Detect which cell encompasses the target text, then output its (x, y) center coordinate. 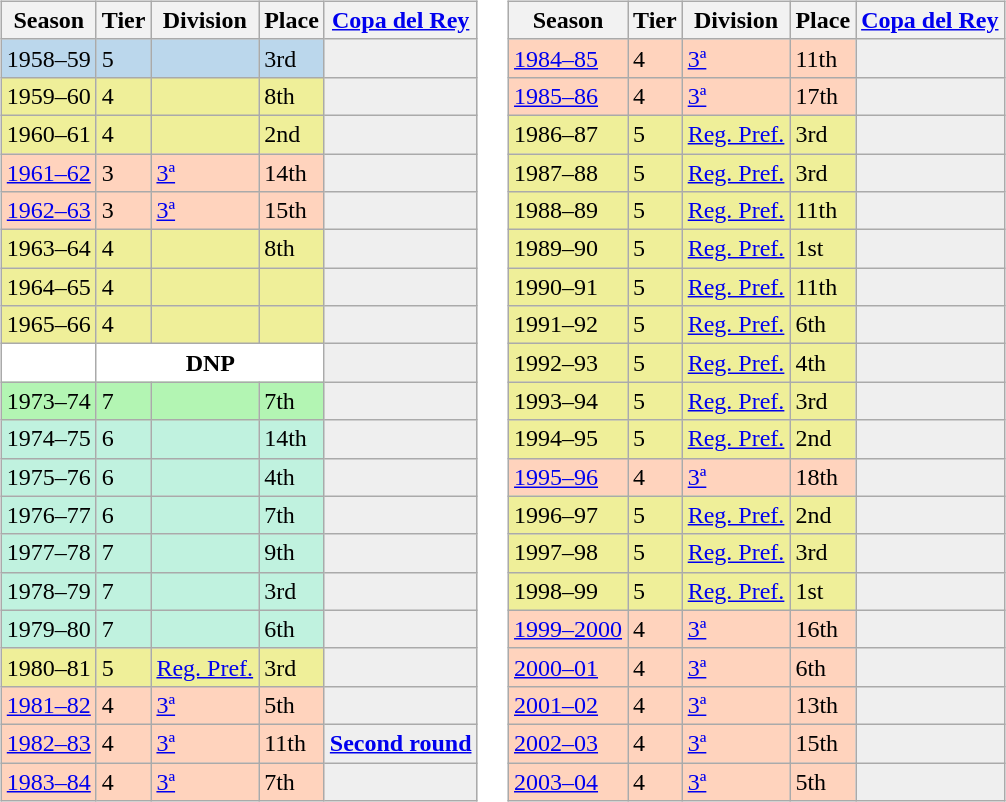
1961–62 (48, 173)
1992–93 (568, 363)
1993–94 (568, 401)
Second round (400, 743)
2001–02 (568, 705)
18th (823, 477)
1964–65 (48, 287)
13th (823, 705)
1986–87 (568, 134)
1976–77 (48, 515)
1990–91 (568, 287)
1994–95 (568, 439)
1981–82 (48, 705)
1987–88 (568, 173)
1958–59 (48, 58)
1978–79 (48, 591)
1983–84 (48, 781)
1985–86 (568, 96)
1995–96 (568, 477)
1988–89 (568, 211)
1980–81 (48, 667)
17th (823, 96)
2003–04 (568, 781)
1984–85 (568, 58)
1960–61 (48, 134)
1974–75 (48, 439)
1977–78 (48, 553)
1973–74 (48, 401)
1997–98 (568, 553)
2002–03 (568, 743)
1998–99 (568, 591)
1975–76 (48, 477)
2000–01 (568, 667)
1979–80 (48, 629)
16th (823, 629)
1965–66 (48, 325)
1989–90 (568, 249)
9th (292, 553)
1962–63 (48, 211)
1963–64 (48, 249)
1991–92 (568, 325)
1959–60 (48, 96)
DNP (210, 363)
1982–83 (48, 743)
1996–97 (568, 515)
1999–2000 (568, 629)
